Find where the given text appears and provide that cell's center as (X, Y) coordinate. 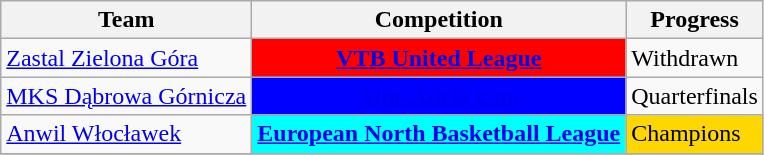
European North Basketball League (439, 134)
Zastal Zielona Góra (126, 58)
Competition (439, 20)
Champions (695, 134)
Alpe Adria Cup (439, 96)
Anwil Włocławek (126, 134)
MKS Dąbrowa Górnicza (126, 96)
Withdrawn (695, 58)
Progress (695, 20)
VTB United League (439, 58)
Quarterfinals (695, 96)
Team (126, 20)
